Determine the (x, y) coordinate at the center of the cell enclosing the given text.  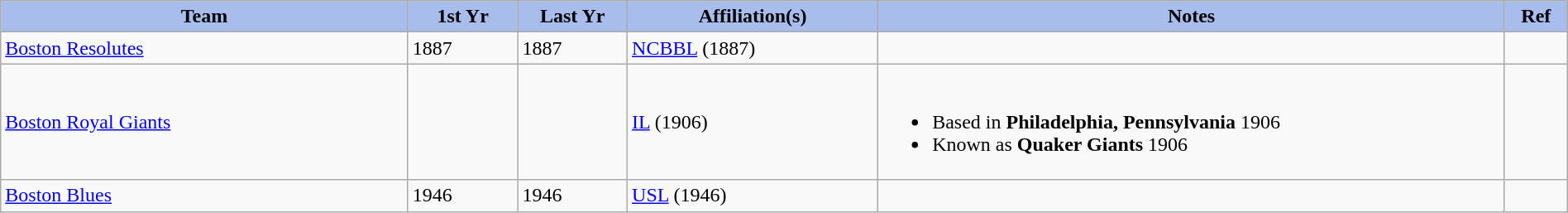
Notes (1192, 17)
Affiliation(s) (753, 17)
1st Yr (463, 17)
Boston Resolutes (205, 48)
Last Yr (572, 17)
Boston Royal Giants (205, 122)
Boston Blues (205, 196)
Ref (1536, 17)
USL (1946) (753, 196)
Based in Philadelphia, Pennsylvania 1906Known as Quaker Giants 1906 (1192, 122)
IL (1906) (753, 122)
NCBBL (1887) (753, 48)
Team (205, 17)
